Return (X, Y) of the center of cell containing provided text 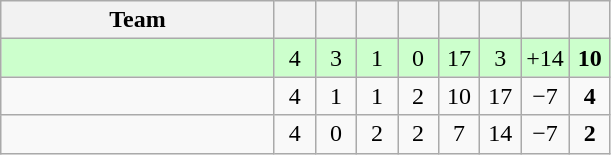
14 (500, 134)
7 (460, 134)
+14 (546, 58)
Team (138, 20)
